Detect which cell encompasses the target text, then output its (X, Y) center coordinate. 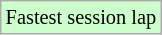
Fastest session lap (81, 17)
